Find where the given text appears and provide that cell's center as (X, Y) coordinate. 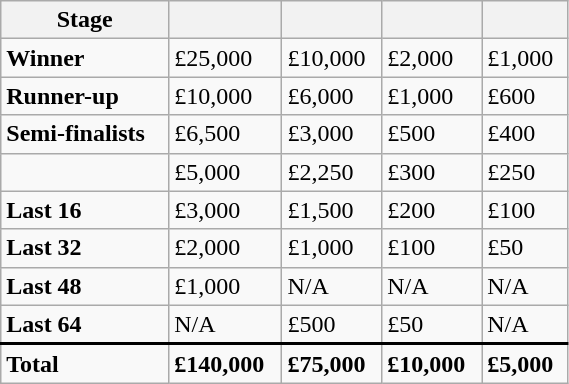
£1,500 (332, 210)
Runner-up (85, 96)
£140,000 (226, 364)
Semi-finalists (85, 134)
£6,500 (226, 134)
£6,000 (332, 96)
£600 (525, 96)
Last 64 (85, 324)
£250 (525, 172)
£200 (432, 210)
Last 48 (85, 286)
£2,250 (332, 172)
Total (85, 364)
Last 32 (85, 248)
Winner (85, 58)
Last 16 (85, 210)
£300 (432, 172)
£25,000 (226, 58)
Stage (85, 20)
£75,000 (332, 364)
£400 (525, 134)
